Capture the cell that displays the provided text and extract its (x, y) central coordinate. 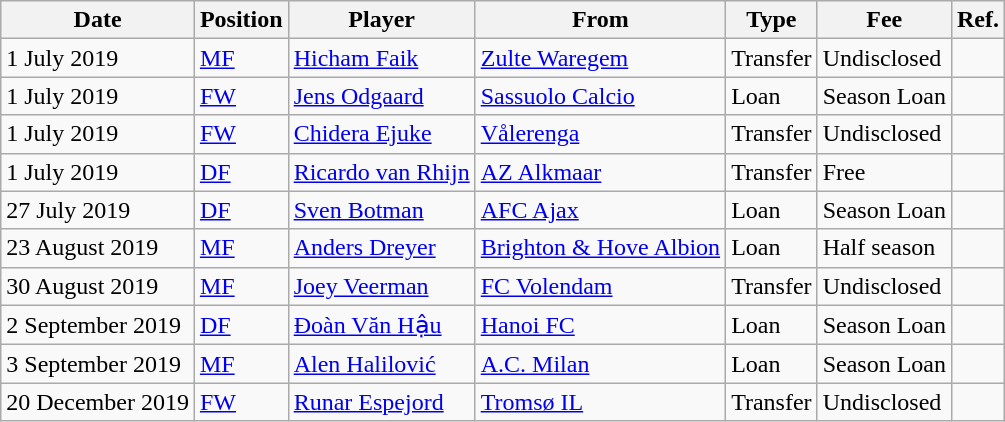
Player (382, 20)
Ref. (978, 20)
Alen Halilović (382, 364)
Runar Espejord (382, 402)
27 July 2019 (98, 210)
Vålerenga (600, 134)
From (600, 20)
Hicham Faik (382, 58)
Anders Dreyer (382, 248)
30 August 2019 (98, 286)
Zulte Waregem (600, 58)
23 August 2019 (98, 248)
Chidera Ejuke (382, 134)
Tromsø IL (600, 402)
Ricardo van Rhijn (382, 172)
2 September 2019 (98, 325)
Hanoi FC (600, 325)
Half season (884, 248)
Jens Odgaard (382, 96)
Sven Botman (382, 210)
Date (98, 20)
Position (241, 20)
20 December 2019 (98, 402)
AZ Alkmaar (600, 172)
3 September 2019 (98, 364)
FC Volendam (600, 286)
Free (884, 172)
Fee (884, 20)
Brighton & Hove Albion (600, 248)
AFC Ajax (600, 210)
Joey Veerman (382, 286)
Type (772, 20)
A.C. Milan (600, 364)
Sassuolo Calcio (600, 96)
Đoàn Văn Hậu (382, 325)
